Scan for the cell matching the given text and deliver its [X, Y] coordinate at center. 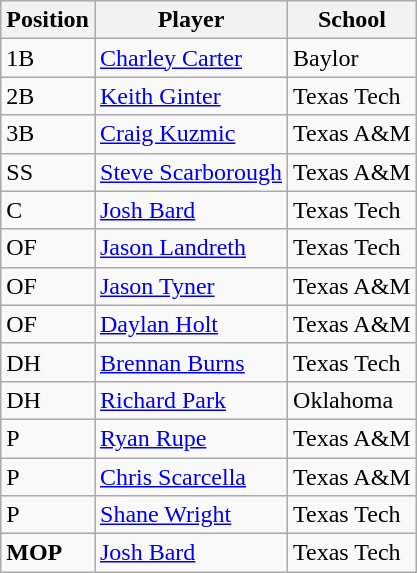
School [352, 20]
Player [190, 20]
3B [48, 134]
Brennan Burns [190, 362]
MOP [48, 553]
Baylor [352, 58]
Oklahoma [352, 400]
C [48, 210]
Chris Scarcella [190, 477]
SS [48, 172]
Steve Scarborough [190, 172]
2B [48, 96]
1B [48, 58]
Charley Carter [190, 58]
Keith Ginter [190, 96]
Shane Wright [190, 515]
Ryan Rupe [190, 438]
Jason Landreth [190, 248]
Position [48, 20]
Jason Tyner [190, 286]
Richard Park [190, 400]
Daylan Holt [190, 324]
Craig Kuzmic [190, 134]
